Locate the cell with the specified text and output its [x, y] center coordinate. 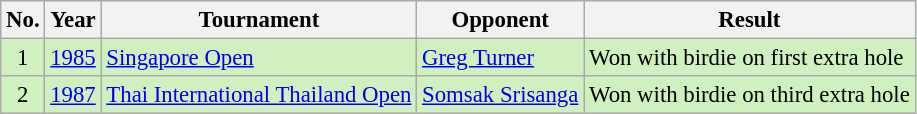
Thai International Thailand Open [259, 95]
1985 [73, 58]
Won with birdie on third extra hole [750, 95]
Greg Turner [500, 58]
1987 [73, 95]
Year [73, 20]
Won with birdie on first extra hole [750, 58]
Result [750, 20]
Tournament [259, 20]
Opponent [500, 20]
2 [23, 95]
Singapore Open [259, 58]
Somsak Srisanga [500, 95]
1 [23, 58]
No. [23, 20]
